Return the (x, y) coordinate for the center point of the cell that contains the specified text.  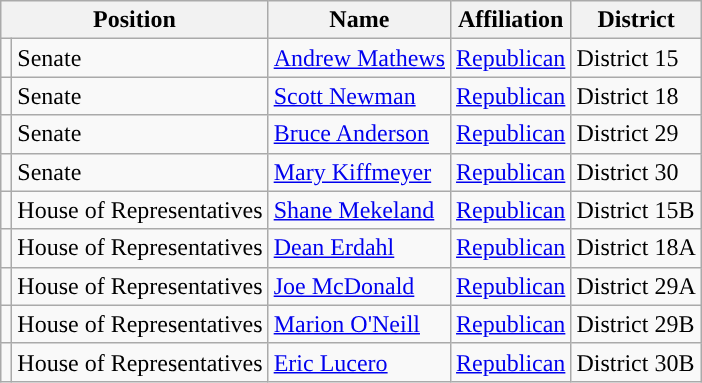
District 15B (636, 210)
District 18A (636, 248)
Scott Newman (359, 96)
Affiliation (511, 20)
District 15 (636, 58)
District 30B (636, 362)
Mary Kiffmeyer (359, 172)
Dean Erdahl (359, 248)
Joe McDonald (359, 286)
District 29B (636, 324)
District (636, 20)
District 29 (636, 134)
District 29A (636, 286)
Eric Lucero (359, 362)
Position (134, 20)
District 30 (636, 172)
Marion O'Neill (359, 324)
District 18 (636, 96)
Name (359, 20)
Bruce Anderson (359, 134)
Andrew Mathews (359, 58)
Shane Mekeland (359, 210)
